For the text-containing cell, return its midpoint in [x, y] coordinate format. 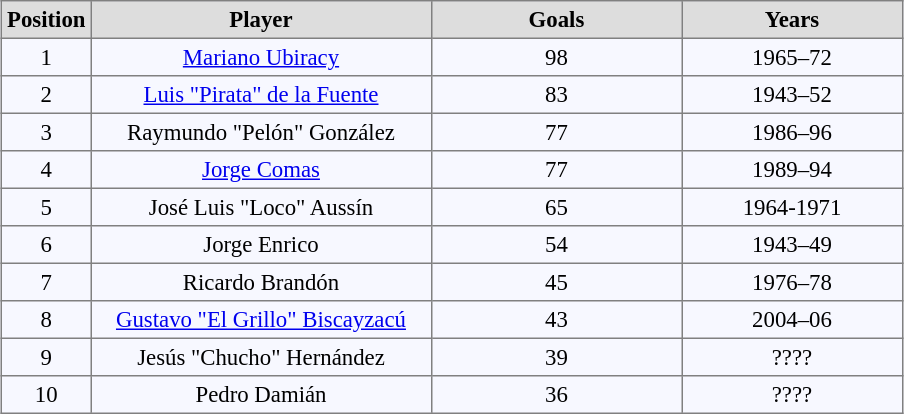
Jorge Enrico [261, 245]
6 [46, 245]
4 [46, 170]
Jesús "Chucho" Hernández [261, 357]
Years [792, 20]
Ricardo Brandón [261, 282]
7 [46, 282]
1964-1971 [792, 207]
9 [46, 357]
José Luis "Loco" Aussín [261, 207]
1 [46, 57]
8 [46, 320]
Gustavo "El Grillo" Biscayzacú [261, 320]
65 [556, 207]
2 [46, 95]
Player [261, 20]
1986–96 [792, 132]
54 [556, 245]
2004–06 [792, 320]
Luis "Pirata" de la Fuente [261, 95]
98 [556, 57]
1976–78 [792, 282]
1943–49 [792, 245]
45 [556, 282]
Jorge Comas [261, 170]
Pedro Damián [261, 395]
36 [556, 395]
83 [556, 95]
Position [46, 20]
1943–52 [792, 95]
1965–72 [792, 57]
Raymundo "Pelón" González [261, 132]
10 [46, 395]
3 [46, 132]
Goals [556, 20]
1989–94 [792, 170]
5 [46, 207]
Mariano Ubiracy [261, 57]
39 [556, 357]
43 [556, 320]
